Identify which cell holds the provided text, then report its [X, Y] central coordinate. 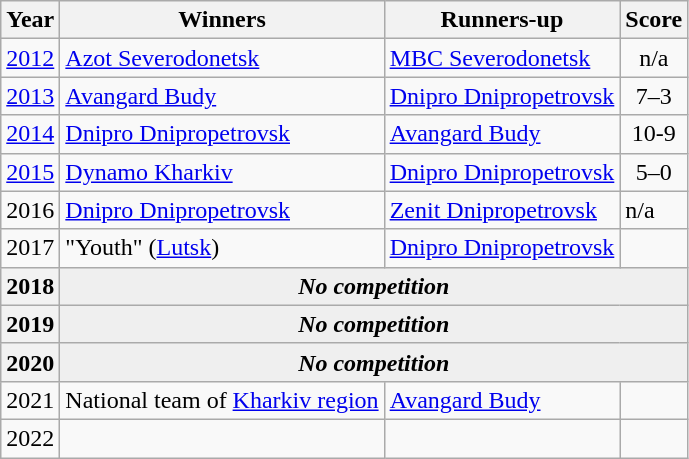
2021 [30, 400]
Score [654, 20]
Dynamo Kharkiv [222, 172]
5–0 [654, 172]
2022 [30, 438]
Year [30, 20]
Zenit Dnipropetrovsk [502, 210]
2015 [30, 172]
2020 [30, 362]
Azot Severodonetsk [222, 58]
2018 [30, 286]
"Youth" (Lutsk) [222, 248]
2012 [30, 58]
MBC Severodonetsk [502, 58]
Runners-up [502, 20]
2014 [30, 134]
2017 [30, 248]
2013 [30, 96]
2019 [30, 324]
2016 [30, 210]
10-9 [654, 134]
Winners [222, 20]
7–3 [654, 96]
National team of Kharkiv region [222, 400]
